Locate the cell with the specified text and output its (x, y) center coordinate. 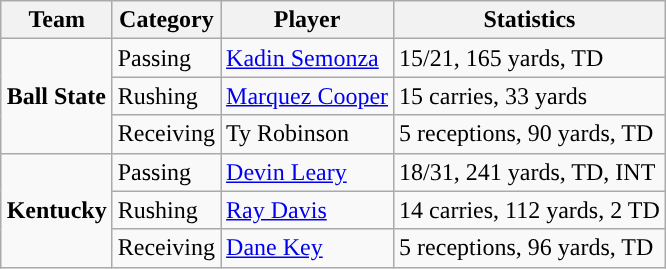
Marquez Cooper (308, 96)
14 carries, 112 yards, 2 TD (530, 210)
15 carries, 33 yards (530, 96)
Devin Leary (308, 172)
Dane Key (308, 248)
Kentucky (56, 210)
Ty Robinson (308, 134)
Ray Davis (308, 210)
15/21, 165 yards, TD (530, 58)
5 receptions, 90 yards, TD (530, 134)
18/31, 241 yards, TD, INT (530, 172)
Team (56, 20)
Ball State (56, 96)
5 receptions, 96 yards, TD (530, 248)
Statistics (530, 20)
Kadin Semonza (308, 58)
Category (166, 20)
Player (308, 20)
